From the cell containing the given text, extract its center point as [x, y] coordinate. 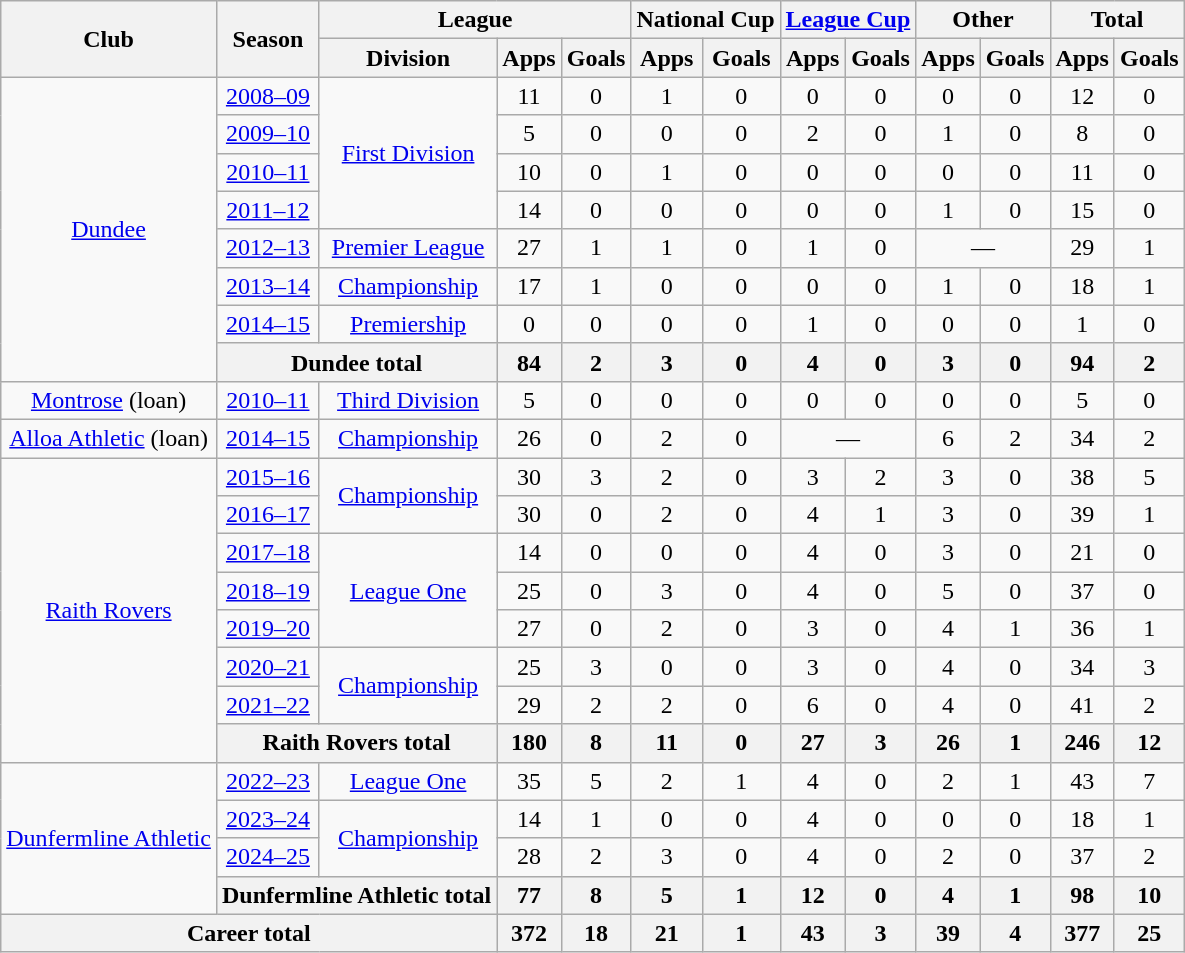
2024–25 [268, 857]
Season [268, 39]
League [475, 20]
94 [1082, 362]
7 [1149, 781]
35 [529, 781]
2009–10 [268, 134]
15 [1082, 210]
Premiership [408, 324]
2018–19 [268, 591]
28 [529, 857]
77 [529, 895]
Dunfermline Athletic [109, 838]
National Cup [706, 20]
2023–24 [268, 819]
2008–09 [268, 96]
2015–16 [268, 477]
246 [1082, 743]
Premier League [408, 248]
Total [1117, 20]
98 [1082, 895]
36 [1082, 629]
41 [1082, 705]
Raith Rovers [109, 610]
2012–13 [268, 248]
377 [1082, 933]
2020–21 [268, 667]
League Cup [848, 20]
84 [529, 362]
Montrose (loan) [109, 400]
Dundee [109, 229]
Raith Rovers total [356, 743]
2022–23 [268, 781]
180 [529, 743]
38 [1082, 477]
372 [529, 933]
Other [983, 20]
Division [408, 58]
2021–22 [268, 705]
Dundee total [356, 362]
2016–17 [268, 515]
Career total [249, 933]
Alloa Athletic (loan) [109, 438]
First Division [408, 153]
Dunfermline Athletic total [356, 895]
17 [529, 286]
2017–18 [268, 553]
Third Division [408, 400]
2013–14 [268, 286]
2011–12 [268, 210]
Club [109, 39]
2019–20 [268, 629]
